Identify which cell holds the provided text, then report its (X, Y) central coordinate. 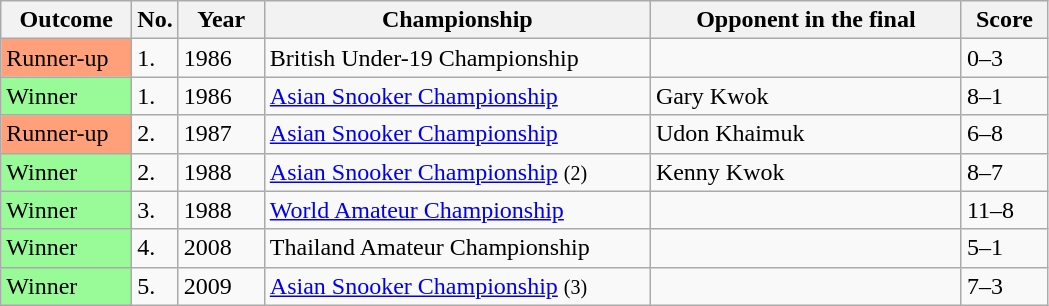
Opponent in the final (806, 20)
3. (155, 210)
Score (1004, 20)
6–8 (1004, 134)
11–8 (1004, 210)
0–3 (1004, 58)
Kenny Kwok (806, 172)
Udon Khaimuk (806, 134)
2008 (221, 248)
Asian Snooker Championship (3) (457, 286)
4. (155, 248)
British Under-19 Championship (457, 58)
7–3 (1004, 286)
8–1 (1004, 96)
5–1 (1004, 248)
World Amateur Championship (457, 210)
No. (155, 20)
8–7 (1004, 172)
Gary Kwok (806, 96)
5. (155, 286)
Outcome (66, 20)
Year (221, 20)
Thailand Amateur Championship (457, 248)
1987 (221, 134)
Championship (457, 20)
2009 (221, 286)
Asian Snooker Championship (2) (457, 172)
